Capture the cell that displays the provided text and extract its (x, y) central coordinate. 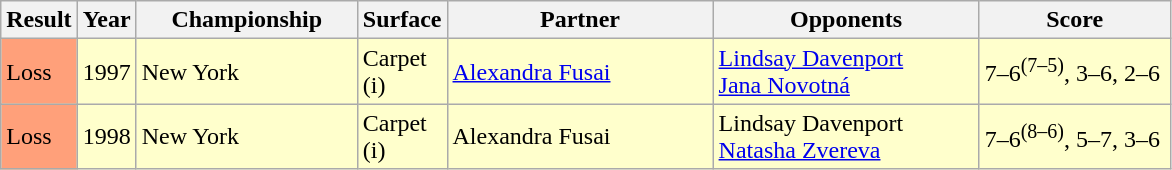
1997 (106, 72)
Championship (246, 20)
Lindsay Davenport Natasha Zvereva (846, 136)
Partner (580, 20)
Opponents (846, 20)
Year (106, 20)
7–6(7–5), 3–6, 2–6 (1074, 72)
7–6(8–6), 5–7, 3–6 (1074, 136)
Score (1074, 20)
1998 (106, 136)
Surface (402, 20)
Lindsay Davenport Jana Novotná (846, 72)
Result (39, 20)
